Identify which cell holds the provided text, then report its [x, y] central coordinate. 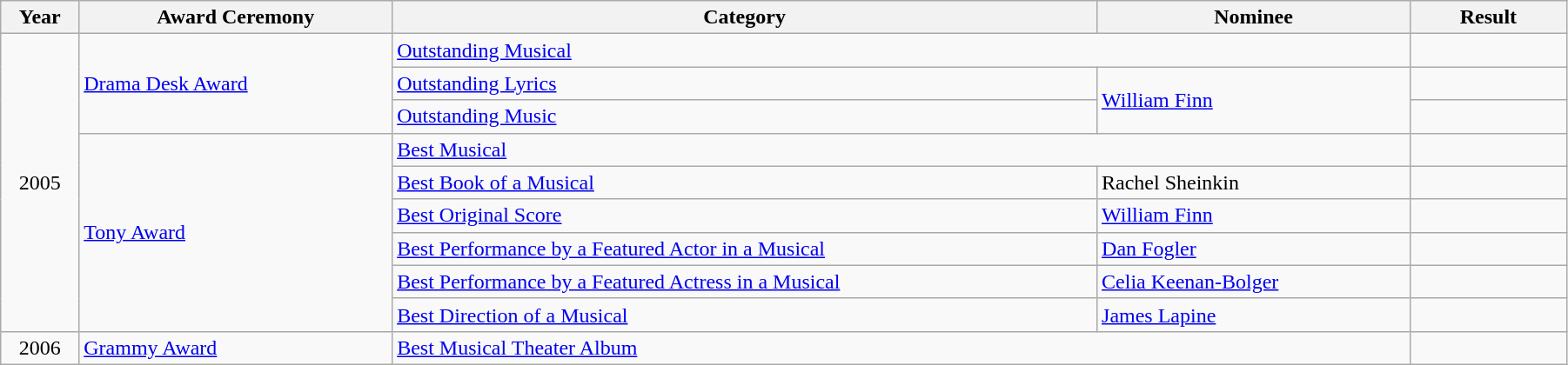
Rachel Sheinkin [1254, 182]
Best Musical Theater Album [901, 348]
Nominee [1254, 17]
Tony Award [236, 232]
James Lapine [1254, 315]
Best Book of a Musical [745, 182]
Outstanding Music [745, 116]
Result [1488, 17]
Drama Desk Award [236, 83]
Award Ceremony [236, 17]
Dan Fogler [1254, 249]
Best Musical [901, 149]
2006 [40, 348]
2005 [40, 182]
Category [745, 17]
Best Performance by a Featured Actor in a Musical [745, 249]
Best Original Score [745, 216]
Grammy Award [236, 348]
Year [40, 17]
Outstanding Musical [901, 50]
Celia Keenan-Bolger [1254, 282]
Best Direction of a Musical [745, 315]
Outstanding Lyrics [745, 83]
Best Performance by a Featured Actress in a Musical [745, 282]
